Return (x, y) of the center of cell containing provided text 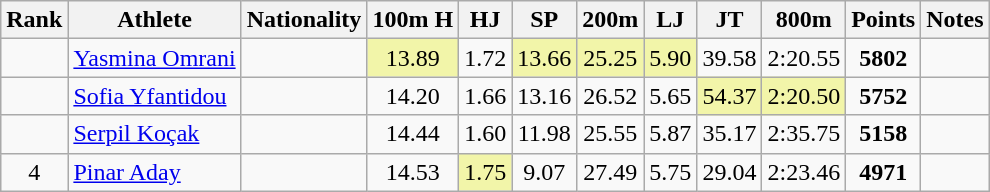
100m H (413, 20)
1.66 (486, 96)
4971 (884, 172)
5802 (884, 58)
800m (804, 20)
2:35.75 (804, 134)
JT (730, 20)
26.52 (610, 96)
5.90 (670, 58)
1.75 (486, 172)
39.58 (730, 58)
4 (34, 172)
1.60 (486, 134)
Points (884, 20)
14.20 (413, 96)
14.44 (413, 134)
Serpil Koçak (154, 134)
LJ (670, 20)
Athlete (154, 20)
2:23.46 (804, 172)
11.98 (544, 134)
Yasmina Omrani (154, 58)
25.25 (610, 58)
HJ (486, 20)
2:20.55 (804, 58)
Rank (34, 20)
Pinar Aday (154, 172)
29.04 (730, 172)
14.53 (413, 172)
Sofia Yfantidou (154, 96)
1.72 (486, 58)
5158 (884, 134)
9.07 (544, 172)
Nationality (304, 20)
13.16 (544, 96)
13.89 (413, 58)
54.37 (730, 96)
5752 (884, 96)
25.55 (610, 134)
Notes (955, 20)
13.66 (544, 58)
2:20.50 (804, 96)
SP (544, 20)
35.17 (730, 134)
5.75 (670, 172)
5.87 (670, 134)
200m (610, 20)
27.49 (610, 172)
5.65 (670, 96)
